Provide the (x, y) coordinate of the cell's center where the given text is located.  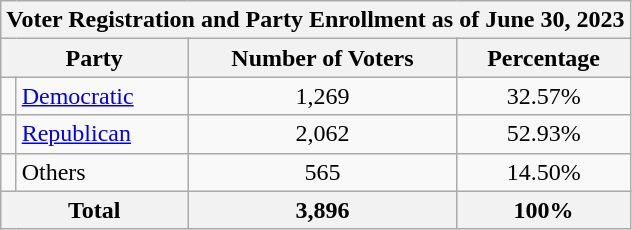
Republican (102, 134)
Number of Voters (323, 58)
2,062 (323, 134)
Others (102, 172)
565 (323, 172)
Party (94, 58)
32.57% (544, 96)
52.93% (544, 134)
Voter Registration and Party Enrollment as of June 30, 2023 (316, 20)
Democratic (102, 96)
100% (544, 210)
Percentage (544, 58)
3,896 (323, 210)
14.50% (544, 172)
1,269 (323, 96)
Total (94, 210)
